Return [x, y] of the center of cell containing provided text 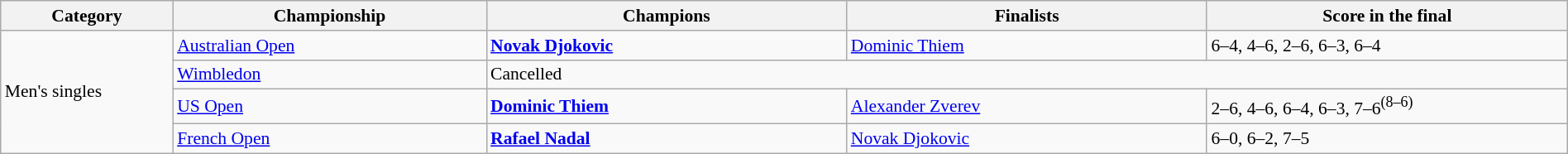
Category [87, 16]
Finalists [1027, 16]
Champions [667, 16]
Australian Open [329, 46]
Championship [329, 16]
Wimbledon [329, 75]
6–4, 4–6, 2–6, 6–3, 6–4 [1387, 46]
Score in the final [1387, 16]
Cancelled [1027, 75]
Alexander Zverev [1027, 106]
Men's singles [87, 92]
6–0, 6–2, 7–5 [1387, 138]
Rafael Nadal [667, 138]
2–6, 4–6, 6–4, 6–3, 7–6(8–6) [1387, 106]
French Open [329, 138]
US Open [329, 106]
